Extract the [x, y] coordinate from the center of the cell holding the provided text.  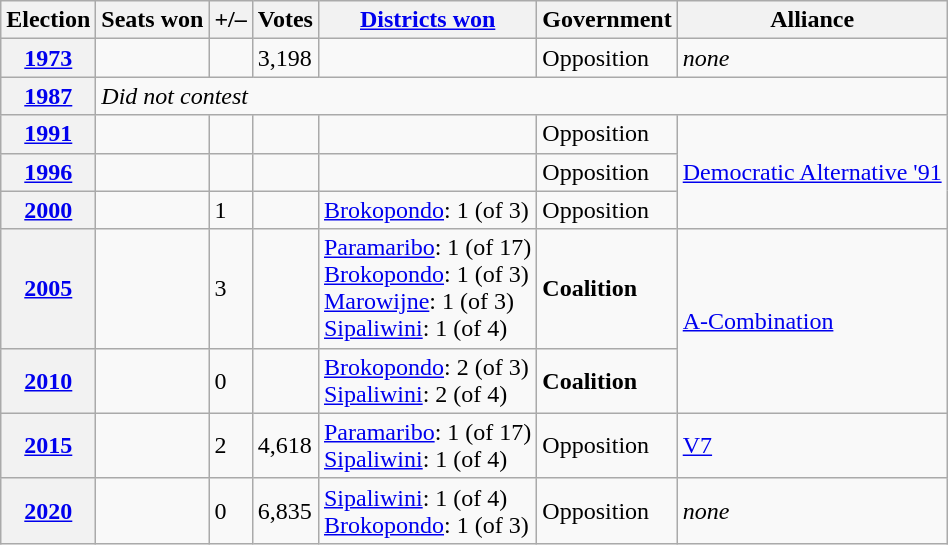
3 [230, 288]
Did not contest [522, 96]
Government [607, 20]
Alliance [812, 20]
A-Combination [812, 321]
2020 [48, 510]
1991 [48, 134]
Districts won [427, 20]
Paramaribo: 1 (of 17)Brokopondo: 1 (of 3)Marowijne: 1 (of 3)Sipaliwini: 1 (of 4) [427, 288]
1996 [48, 172]
+/– [230, 20]
1 [230, 210]
Democratic Alternative '91 [812, 172]
2015 [48, 446]
Election [48, 20]
Brokopondo: 2 (of 3)Sipaliwini: 2 (of 4) [427, 380]
2 [230, 446]
2005 [48, 288]
Votes [285, 20]
2000 [48, 210]
1987 [48, 96]
4,618 [285, 446]
6,835 [285, 510]
2010 [48, 380]
Sipaliwini: 1 (of 4)Brokopondo: 1 (of 3) [427, 510]
Seats won [152, 20]
V7 [812, 446]
1973 [48, 58]
Paramaribo: 1 (of 17)Sipaliwini: 1 (of 4) [427, 446]
Brokopondo: 1 (of 3) [427, 210]
3,198 [285, 58]
